Extract the [X, Y] coordinate from the center of the cell holding the provided text.  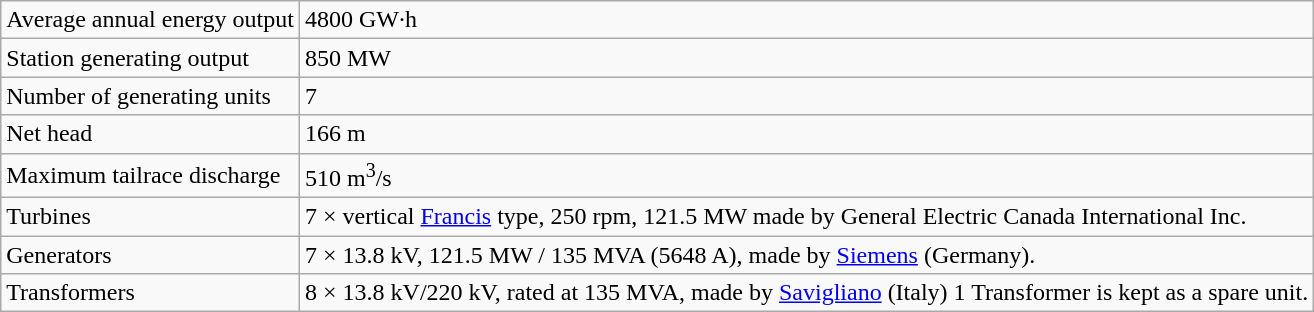
Number of generating units [150, 96]
Generators [150, 255]
510 m3/s [806, 176]
850 MW [806, 58]
7 [806, 96]
166 m [806, 134]
Turbines [150, 217]
4800 GW·h [806, 20]
Average annual energy output [150, 20]
Station generating output [150, 58]
Maximum tailrace discharge [150, 176]
8 × 13.8 kV/220 kV, rated at 135 MVA, made by Savigliano (Italy) 1 Transformer is kept as a spare unit. [806, 293]
7 × vertical Francis type, 250 rpm, 121.5 MW made by General Electric Canada International Inc. [806, 217]
Net head [150, 134]
Transformers [150, 293]
7 × 13.8 kV, 121.5 MW / 135 MVA (5648 A), made by Siemens (Germany). [806, 255]
